Provide the (x, y) coordinate of the cell's center where the given text is located.  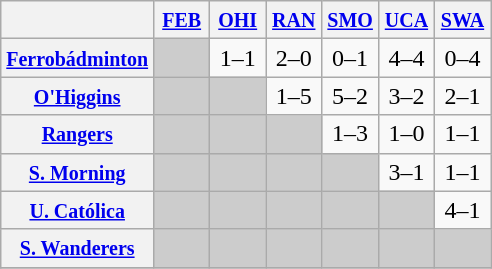
Ferrobádminton (78, 58)
UCA (406, 20)
U. Católica (78, 210)
2–1 (462, 96)
OHI (238, 20)
Rangers (78, 134)
5–2 (350, 96)
RAN (294, 20)
O'Higgins (78, 96)
3–2 (406, 96)
2–0 (294, 58)
S. Wanderers (78, 248)
FEB (182, 20)
3–1 (406, 172)
4–1 (462, 210)
1–0 (406, 134)
0–1 (350, 58)
1–5 (294, 96)
0–4 (462, 58)
1–3 (350, 134)
SMO (350, 20)
S. Morning (78, 172)
SWA (462, 20)
4–4 (406, 58)
